Pinpoint the cell where the given text exists, returning its (x, y) midpoint coordinate. 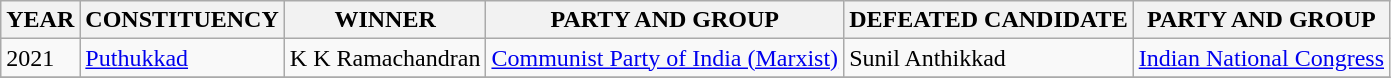
WINNER (385, 20)
Puthukkad (182, 58)
Indian National Congress (1261, 58)
Communist Party of India (Marxist) (665, 58)
K K Ramachandran (385, 58)
YEAR (40, 20)
CONSTITUENCY (182, 20)
2021 (40, 58)
DEFEATED CANDIDATE (989, 20)
Sunil Anthikkad (989, 58)
